Search for the cell housing the specified text and yield its [X, Y] center coordinate. 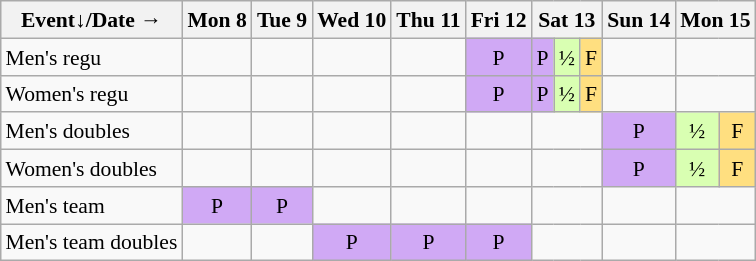
Men's team [91, 204]
Mon 15 [715, 20]
Fri 12 [499, 20]
Sat 13 [566, 20]
Thu 11 [428, 20]
Event↓/Date → [91, 20]
Men's doubles [91, 130]
Women's doubles [91, 168]
Wed 10 [352, 20]
Men's regu [91, 56]
Mon 8 [216, 20]
Sun 14 [638, 20]
Tue 9 [282, 20]
Women's regu [91, 94]
Men's team doubles [91, 242]
